Search for the cell housing the specified text and yield its (x, y) center coordinate. 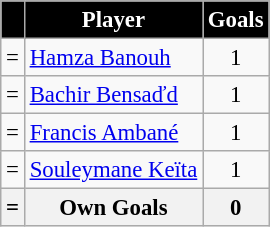
0 (236, 208)
Hamza Banouh (113, 58)
Goals (236, 20)
Bachir Bensaďd (113, 95)
Francis Ambané (113, 133)
Souleymane Keïta (113, 170)
Own Goals (113, 208)
Player (113, 20)
